Find where the given text appears and provide that cell's center as [X, Y] coordinate. 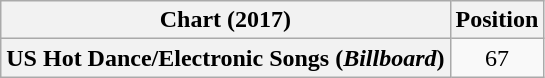
67 [497, 58]
Chart (2017) [226, 20]
Position [497, 20]
US Hot Dance/Electronic Songs (Billboard) [226, 58]
